Find where the given text appears and provide that cell's center as [x, y] coordinate. 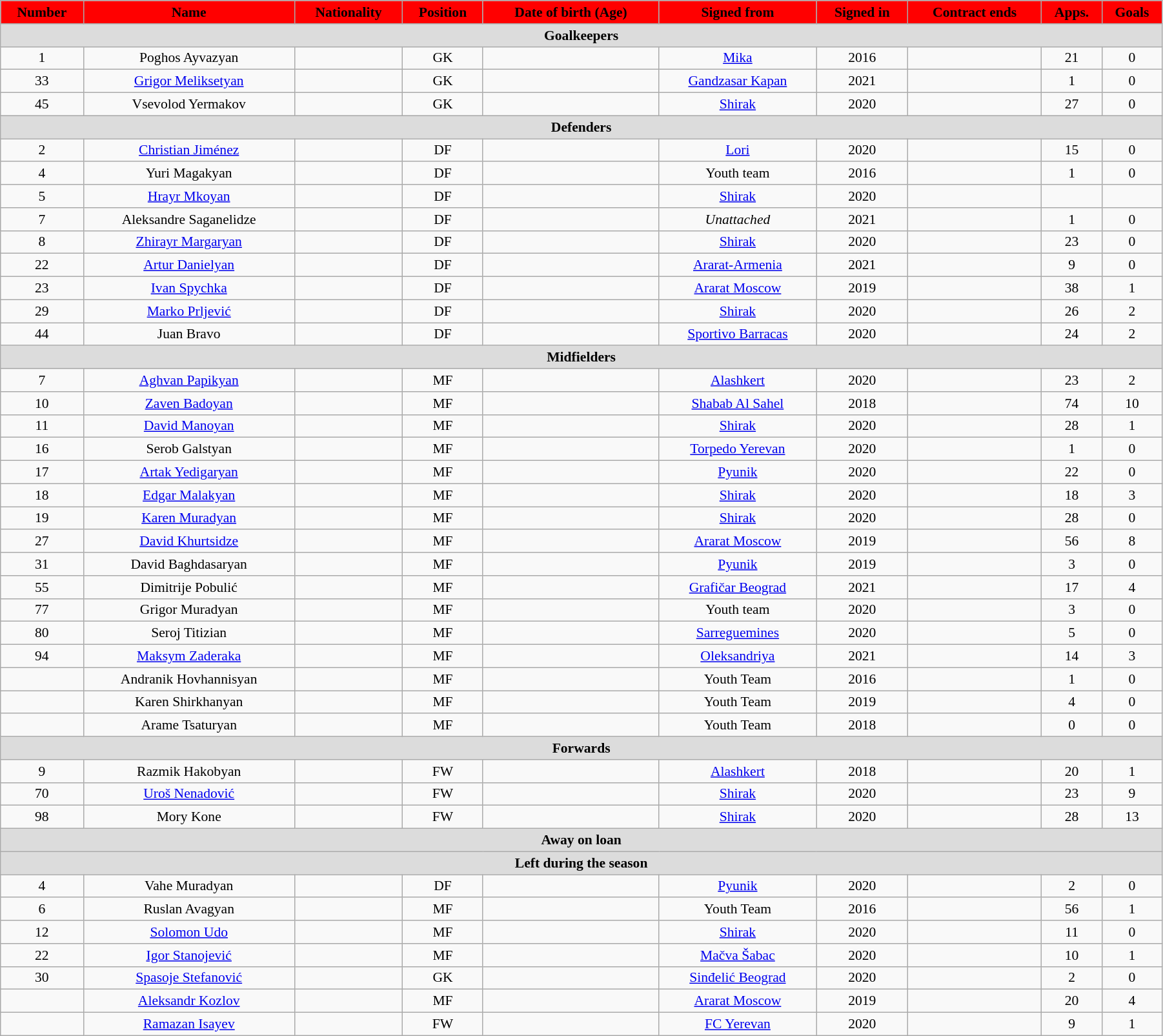
Vahe Muradyan [188, 886]
45 [42, 105]
Signed from [738, 12]
94 [42, 656]
Torpedo Yerevan [738, 449]
33 [42, 81]
David Baghdasaryan [188, 564]
Lori [738, 150]
Marko Prljević [188, 311]
Zhirayr Margaryan [188, 242]
29 [42, 311]
David Khurtsidze [188, 542]
Aghvan Papikyan [188, 380]
Sarreguemines [738, 633]
Unattached [738, 219]
Signed in [862, 12]
Date of birth (Age) [571, 12]
Nationality [349, 12]
Hrayr Mkoyan [188, 196]
14 [1072, 656]
Oleksandriya [738, 656]
Aleksandr Kozlov [188, 1001]
Ramazan Isayev [188, 1024]
Yuri Magakyan [188, 174]
Juan Bravo [188, 334]
Seroj Titizian [188, 633]
Edgar Malakyan [188, 495]
Artak Yedigaryan [188, 472]
Uroš Nenadović [188, 794]
Zaven Badoyan [188, 403]
Number [42, 12]
Ruslan Avagyan [188, 909]
Sinđelić Beograd [738, 978]
Serob Galstyan [188, 449]
Solomon Udo [188, 932]
Grigor Muradyan [188, 610]
Ararat-Armenia [738, 265]
Mika [738, 58]
Karen Muradyan [188, 518]
19 [42, 518]
6 [42, 909]
70 [42, 794]
Grafičar Beograd [738, 587]
31 [42, 564]
Ivan Spychka [188, 289]
74 [1072, 403]
David Manoyan [188, 426]
Grigor Meliksetyan [188, 81]
Name [188, 12]
16 [42, 449]
98 [42, 817]
Razmik Hakobyan [188, 771]
24 [1072, 334]
Midfielders [581, 358]
Artur Danielyan [188, 265]
Arame Tsaturyan [188, 726]
Away on loan [581, 840]
30 [42, 978]
15 [1072, 150]
Vsevolod Yermakov [188, 105]
Gandzasar Kapan [738, 81]
21 [1072, 58]
Forwards [581, 748]
Maksym Zaderaka [188, 656]
Position [443, 12]
Mory Kone [188, 817]
Igor Stanojević [188, 955]
Goalkeepers [581, 36]
77 [42, 610]
Contract ends [975, 12]
Poghos Ayvazyan [188, 58]
13 [1132, 817]
55 [42, 587]
Apps. [1072, 12]
12 [42, 932]
Mačva Šabac [738, 955]
Defenders [581, 127]
38 [1072, 289]
26 [1072, 311]
Sportivo Barracas [738, 334]
Shabab Al Sahel [738, 403]
44 [42, 334]
Dimitrije Pobulić [188, 587]
Aleksandre Saganelidze [188, 219]
FC Yerevan [738, 1024]
Spasoje Stefanović [188, 978]
Andranik Hovhannisyan [188, 679]
Karen Shirkhanyan [188, 702]
80 [42, 633]
Goals [1132, 12]
Christian Jiménez [188, 150]
Left during the season [581, 863]
